Pinpoint the cell where the given text exists, returning its [x, y] midpoint coordinate. 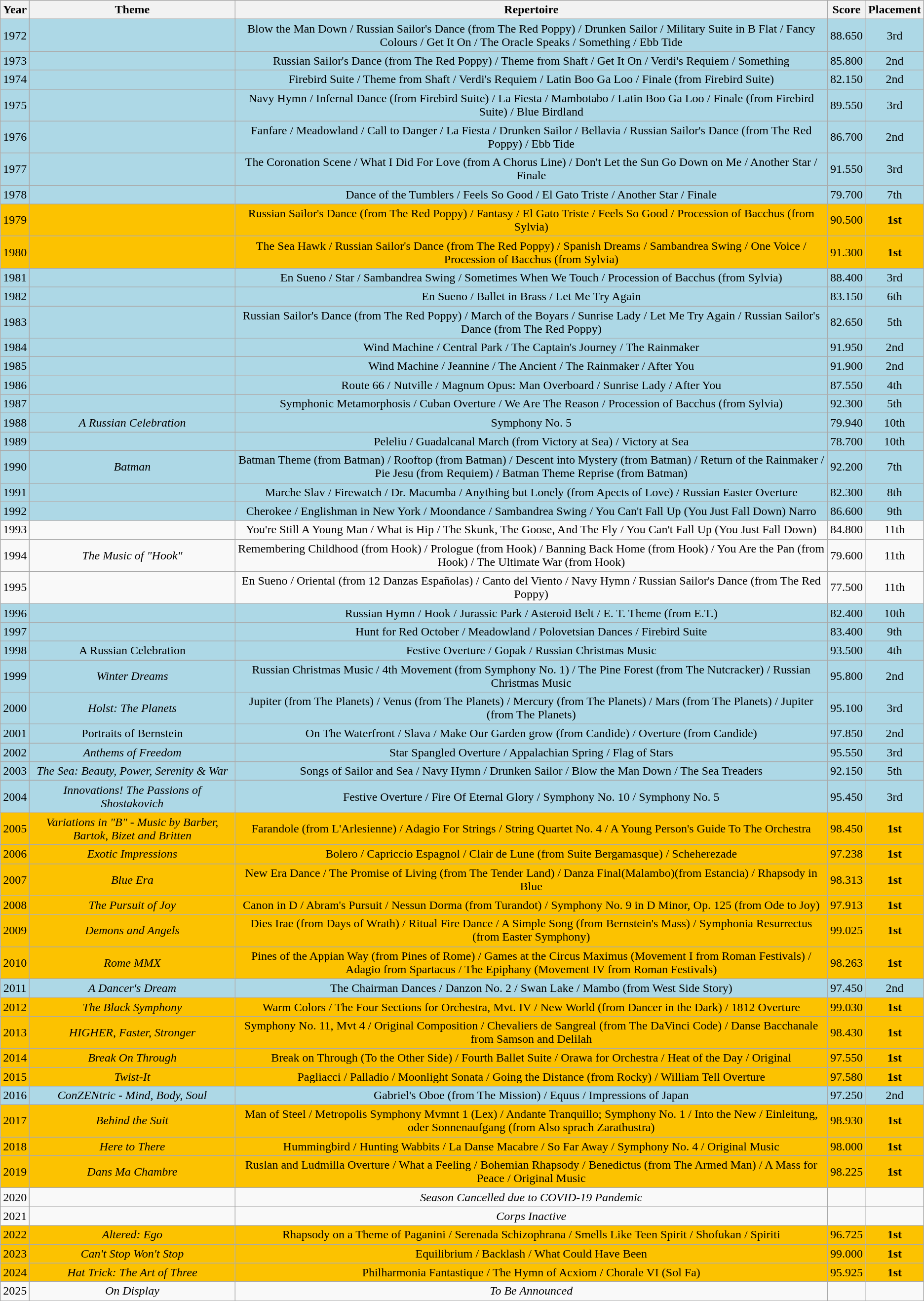
1989 [15, 441]
2024 [15, 1272]
Russian Sailor's Dance (from The Red Poppy) / Theme from Shaft / Get It On / Verdi's Requiem / Something [531, 61]
Navy Hymn / Infernal Dance (from Firebird Suite) / La Fiesta / Mambotabo / Latin Boo Ga Loo / Finale (from Firebird Suite) / Blue Birdland [531, 105]
1984 [15, 348]
The Pursuit of Joy [132, 905]
97.250 [846, 1096]
79.600 [846, 555]
2000 [15, 708]
79.940 [846, 423]
98.930 [846, 1121]
Symphony No. 5 [531, 423]
1981 [15, 277]
Here to There [132, 1146]
83.400 [846, 631]
To Be Announced [531, 1291]
97.580 [846, 1077]
1974 [15, 79]
Russian Christmas Music / 4th Movement (from Symphony No. 1) / The Pine Forest (from The Nutcracker) / Russian Christmas Music [531, 675]
You're Still A Young Man / What is Hip / The Skunk, The Goose, And The Fly / You Can't Fall Up (You Just Fall Down) [531, 530]
On Display [132, 1291]
2012 [15, 1007]
The Coronation Scene / What I Did For Love (from A Chorus Line) / Don't Let the Sun Go Down on Me / Another Star / Finale [531, 169]
Break on Through (To the Other Side) / Fourth Ballet Suite / Orawa for Orchestra / Heat of the Day / Original [531, 1058]
Altered: Ego [132, 1235]
98.430 [846, 1032]
Warm Colors / The Four Sections for Orchestra, Mvt. IV / New World (from Dancer in the Dark) / 1812 Overture [531, 1007]
Year [15, 10]
Hummingbird / Hunting Wabbits / La Danse Macabre / So Far Away / Symphony No. 4 / Original Music [531, 1146]
Marche Slav / Firewatch / Dr. Macumba / Anything but Lonely (from Apects of Love) / Russian Easter Overture [531, 492]
2015 [15, 1077]
Corps Inactive [531, 1216]
2010 [15, 963]
Break On Through [132, 1058]
Route 66 / Nutville / Magnum Opus: Man Overboard / Sunrise Lady / After You [531, 385]
1990 [15, 467]
Dies Irae (from Days of Wrath) / Ritual Fire Dance / A Simple Song (from Bernstein's Mass) / Symphonia Resurrectus (from Easter Symphony) [531, 930]
Rhapsody on a Theme of Paganini / Serenada Schizophrana / Smells Like Teen Spirit / Shofukan / Spiriti [531, 1235]
1993 [15, 530]
87.550 [846, 385]
6th [895, 296]
2023 [15, 1254]
2008 [15, 905]
2001 [15, 734]
Canon in D / Abram's Pursuit / Nessun Dorma (from Turandot) / Symphony No. 9 in D Minor, Op. 125 (from Ode to Joy) [531, 905]
2004 [15, 797]
The Sea: Beauty, Power, Serenity & War [132, 771]
98.000 [846, 1146]
Bolero / Capriccio Espagnol / Clair de Lune (from Suite Bergamasque) / Scheherezade [531, 854]
95.800 [846, 675]
92.300 [846, 404]
Wind Machine / Central Park / The Captain's Journey / The Rainmaker [531, 348]
97.450 [846, 988]
1999 [15, 675]
92.200 [846, 467]
Innovations! The Passions of Shostakovich [132, 797]
Blue Era [132, 880]
82.400 [846, 613]
97.850 [846, 734]
2002 [15, 752]
Russian Sailor's Dance (from The Red Poppy) / Fantasy / El Gato Triste / Feels So Good / Procession of Bacchus (from Sylvia) [531, 220]
2020 [15, 1197]
84.800 [846, 530]
1979 [15, 220]
En Sueno / Star / Sambandrea Swing / Sometimes When We Touch / Procession of Bacchus (from Sylvia) [531, 277]
96.725 [846, 1235]
Hunt for Red October / Meadowland / Polovetsian Dances / Firebird Suite [531, 631]
1986 [15, 385]
91.550 [846, 169]
2016 [15, 1096]
Philharmonia Fantastique / The Hymn of Acxiom / Chorale VI (Sol Fa) [531, 1272]
Peleliu / Guadalcanal March (from Victory at Sea) / Victory at Sea [531, 441]
Jupiter (from The Planets) / Venus (from The Planets) / Mercury (from The Planets) / Mars (from The Planets) / Jupiter (from The Planets) [531, 708]
95.100 [846, 708]
HIGHER, Faster, Stronger [132, 1032]
New Era Dance / The Promise of Living (from The Tender Land) / Danza Final(Malambo)(from Estancia) / Rhapsody in Blue [531, 880]
Behind the Suit [132, 1121]
Wind Machine / Jeannine / The Ancient / The Rainmaker / After You [531, 366]
The Chairman Dances / Danzon No. 2 / Swan Lake / Mambo (from West Side Story) [531, 988]
1985 [15, 366]
Batman [132, 467]
1978 [15, 195]
2017 [15, 1121]
Farandole (from L'Arlesienne) / Adagio For Strings / String Quartet No. 4 / A Young Person's Guide To The Orchestra [531, 828]
Twist-It [132, 1077]
2025 [15, 1291]
98.313 [846, 880]
2022 [15, 1235]
2007 [15, 880]
1987 [15, 404]
99.000 [846, 1254]
92.150 [846, 771]
1977 [15, 169]
En Sueno / Ballet in Brass / Let Me Try Again [531, 296]
Star Spangled Overture / Appalachian Spring / Flag of Stars [531, 752]
Hat Trick: The Art of Three [132, 1272]
Symphony No. 11, Mvt 4 / Original Composition / Chevaliers de Sangreal (from The DaVinci Code) / Danse Bacchanale from Samson and Delilah [531, 1032]
Winter Dreams [132, 675]
En Sueno / Oriental (from 12 Danzas Españolas) / Canto del Viento / Navy Hymn / Russian Sailor's Dance (from The Red Poppy) [531, 588]
1995 [15, 588]
1976 [15, 137]
2014 [15, 1058]
Russian Sailor's Dance (from The Red Poppy) / March of the Boyars / Sunrise Lady / Let Me Try Again / Russian Sailor's Dance (from The Red Poppy) [531, 322]
1972 [15, 36]
99.030 [846, 1007]
1988 [15, 423]
Theme [132, 10]
Symphonic Metamorphosis / Cuban Overture / We Are The Reason / Procession of Bacchus (from Sylvia) [531, 404]
98.225 [846, 1172]
Russian Hymn / Hook / Jurassic Park / Asteroid Belt / E. T. Theme (from E.T.) [531, 613]
99.025 [846, 930]
1998 [15, 650]
95.450 [846, 797]
Dans Ma Chambre [132, 1172]
The Black Symphony [132, 1007]
The Sea Hawk / Russian Sailor's Dance (from The Red Poppy) / Spanish Dreams / Sambandrea Swing / One Voice / Procession of Bacchus (from Sylvia) [531, 252]
Repertoire [531, 10]
Songs of Sailor and Sea / Navy Hymn / Drunken Sailor / Blow the Man Down / The Sea Treaders [531, 771]
95.550 [846, 752]
Remembering Childhood (from Hook) / Prologue (from Hook) / Banning Back Home (from Hook) / You Are the Pan (from Hook) / The Ultimate War (from Hook) [531, 555]
1996 [15, 613]
95.925 [846, 1272]
1983 [15, 322]
90.500 [846, 220]
98.263 [846, 963]
91.950 [846, 348]
2013 [15, 1032]
Anthems of Freedom [132, 752]
1982 [15, 296]
1991 [15, 492]
2018 [15, 1146]
82.650 [846, 322]
2005 [15, 828]
86.700 [846, 137]
78.700 [846, 441]
88.400 [846, 277]
97.550 [846, 1058]
Equilibrium / Backlash / What Could Have Been [531, 1254]
Holst: The Planets [132, 708]
2019 [15, 1172]
Firebird Suite / Theme from Shaft / Verdi's Requiem / Latin Boo Ga Loo / Finale (from Firebird Suite) [531, 79]
Season Cancelled due to COVID-19 Pandemic [531, 1197]
Exotic Impressions [132, 854]
82.150 [846, 79]
1975 [15, 105]
89.550 [846, 105]
85.800 [846, 61]
ConZENtric - Mind, Body, Soul [132, 1096]
Cherokee / Englishman in New York / Moondance / Sambandrea Swing / You Can't Fall Up (You Just Fall Down) Narro [531, 511]
A Dancer's Dream [132, 988]
88.650 [846, 36]
The Music of "Hook" [132, 555]
79.700 [846, 195]
2011 [15, 988]
Placement [895, 10]
97.913 [846, 905]
Demons and Angels [132, 930]
91.900 [846, 366]
86.600 [846, 511]
8th [895, 492]
1980 [15, 252]
Score [846, 10]
1973 [15, 61]
1994 [15, 555]
Can't Stop Won't Stop [132, 1254]
1997 [15, 631]
Gabriel's Oboe (from The Mission) / Equus / Impressions of Japan [531, 1096]
82.300 [846, 492]
83.150 [846, 296]
1992 [15, 511]
Variations in "B" - Music by Barber, Bartok, Bizet and Britten [132, 828]
Dance of the Tumblers / Feels So Good / El Gato Triste / Another Star / Finale [531, 195]
Pagliacci / Palladio / Moonlight Sonata / Going the Distance (from Rocky) / William Tell Overture [531, 1077]
91.300 [846, 252]
Portraits of Bernstein [132, 734]
77.500 [846, 588]
Fanfare / Meadowland / Call to Danger / La Fiesta / Drunken Sailor / Bellavia / Russian Sailor's Dance (from The Red Poppy) / Ebb Tide [531, 137]
93.500 [846, 650]
Rome MMX [132, 963]
2009 [15, 930]
97.238 [846, 854]
2003 [15, 771]
2006 [15, 854]
2021 [15, 1216]
Festive Overture / Fire Of Eternal Glory / Symphony No. 10 / Symphony No. 5 [531, 797]
On The Waterfront / Slava / Make Our Garden grow (from Candide) / Overture (from Candide) [531, 734]
Ruslan and Ludmilla Overture / What a Feeling / Bohemian Rhapsody / Benedictus (from The Armed Man) / A Mass for Peace / Original Music [531, 1172]
98.450 [846, 828]
Festive Overture / Gopak / Russian Christmas Music [531, 650]
